For the text-containing cell, return its midpoint in (x, y) coordinate format. 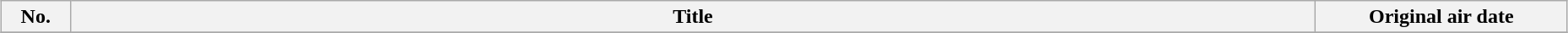
No. (35, 17)
Original air date (1441, 17)
Title (693, 17)
